Output the [x, y] coordinate of the center of the cell containing the given text.  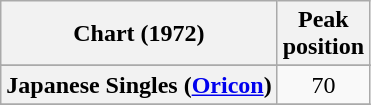
Peakposition [323, 34]
70 [323, 85]
Japanese Singles (Oricon) [139, 85]
Chart (1972) [139, 34]
